Pinpoint the cell where the given text exists, returning its [x, y] midpoint coordinate. 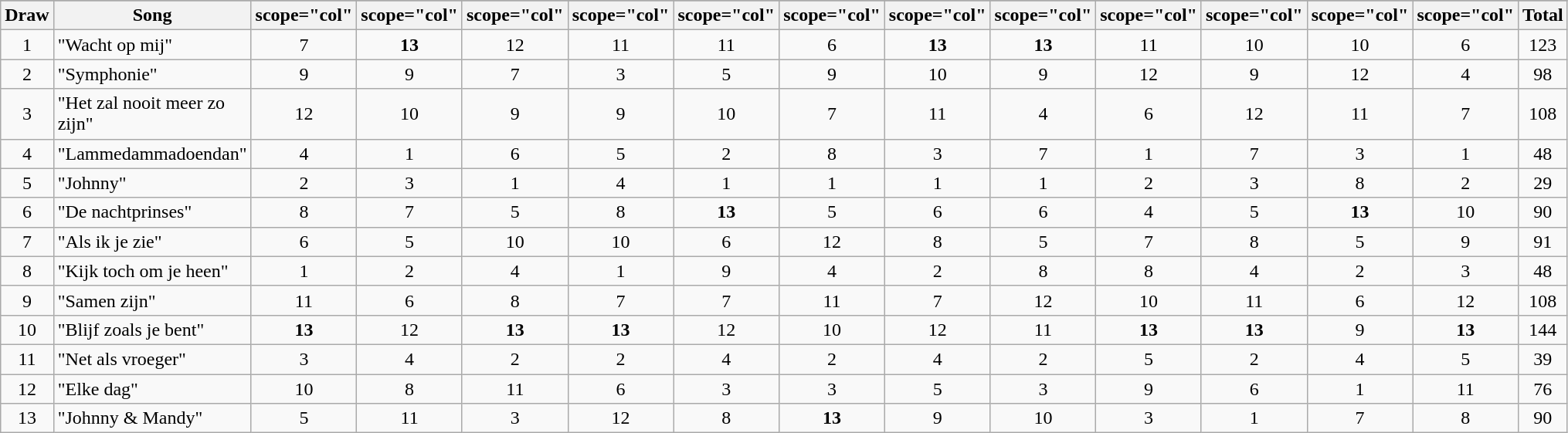
123 [1543, 45]
98 [1543, 74]
Draw [27, 15]
144 [1543, 330]
"Symphonie" [152, 74]
91 [1543, 242]
"Wacht op mij" [152, 45]
"Net als vroeger" [152, 359]
76 [1543, 388]
"Blijf zoals je bent" [152, 330]
Total [1543, 15]
"Als ik je zie" [152, 242]
"Johnny" [152, 183]
"Johnny & Mandy" [152, 418]
"De nachtprinses" [152, 212]
"Lammedammadoendan" [152, 154]
"Het zal nooit meer zo zijn" [152, 114]
"Elke dag" [152, 388]
Song [152, 15]
"Kijk toch om je heen" [152, 271]
39 [1543, 359]
29 [1543, 183]
"Samen zijn" [152, 300]
